Detect which cell encompasses the target text, then output its (X, Y) center coordinate. 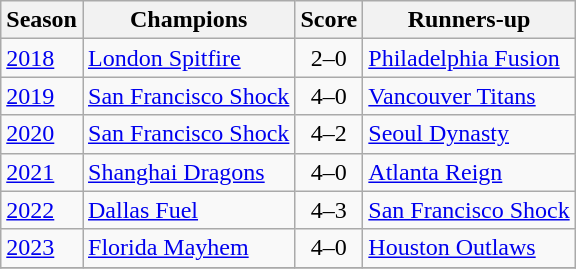
2021 (42, 172)
2020 (42, 134)
Shanghai Dragons (188, 172)
Champions (188, 20)
Houston Outlaws (469, 248)
Philadelphia Fusion (469, 58)
Atlanta Reign (469, 172)
London Spitfire (188, 58)
4–2 (329, 134)
2–0 (329, 58)
Florida Mayhem (188, 248)
2019 (42, 96)
2023 (42, 248)
Dallas Fuel (188, 210)
2018 (42, 58)
Seoul Dynasty (469, 134)
Score (329, 20)
4–3 (329, 210)
Vancouver Titans (469, 96)
2022 (42, 210)
Runners-up (469, 20)
Season (42, 20)
